Locate the cell with the specified text and output its (X, Y) center coordinate. 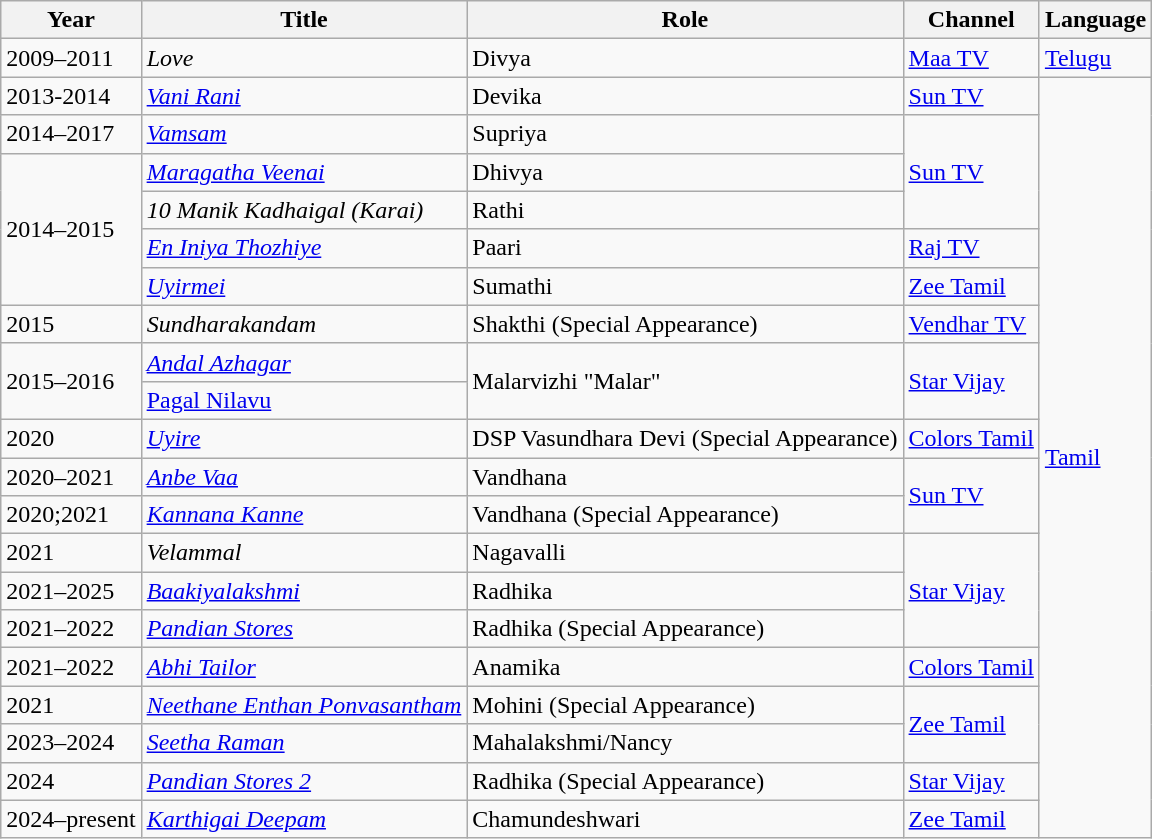
Supriya (685, 134)
Vani Rani (304, 96)
Channel (971, 20)
En Iniya Thozhiye (304, 248)
Karthigai Deepam (304, 819)
2009–2011 (71, 58)
2015 (71, 324)
Vandhana (Special Appearance) (685, 515)
Vendhar TV (971, 324)
Seetha Raman (304, 743)
Telugu (1095, 58)
Dhivya (685, 172)
2024–present (71, 819)
Shakthi (Special Appearance) (685, 324)
Radhika (685, 591)
Devika (685, 96)
Nagavalli (685, 553)
Raj TV (971, 248)
Pandian Stores 2 (304, 781)
2020;2021 (71, 515)
Malarvizhi "Malar" (685, 381)
Rathi (685, 210)
Role (685, 20)
Kannana Kanne (304, 515)
Language (1095, 20)
Velammal (304, 553)
2021–2025 (71, 591)
Paari (685, 248)
2014–2015 (71, 229)
Anamika (685, 667)
Sumathi (685, 286)
2015–2016 (71, 381)
Anbe Vaa (304, 477)
Abhi Tailor (304, 667)
Pandian Stores (304, 629)
Title (304, 20)
Maragatha Veenai (304, 172)
Mahalakshmi/Nancy (685, 743)
DSP Vasundhara Devi (Special Appearance) (685, 438)
2020–2021 (71, 477)
Pagal Nilavu (304, 400)
2024 (71, 781)
Love (304, 58)
Neethane Enthan Ponvasantham (304, 705)
Tamil (1095, 458)
Divya (685, 58)
Sundharakandam (304, 324)
Chamundeshwari (685, 819)
Andal Azhagar (304, 362)
Maa TV (971, 58)
2020 (71, 438)
Vandhana (685, 477)
10 Manik Kadhaigal (Karai) (304, 210)
Baakiyalakshmi (304, 591)
Uyire (304, 438)
2013-2014 (71, 96)
Uyirmei (304, 286)
Year (71, 20)
2023–2024 (71, 743)
Mohini (Special Appearance) (685, 705)
2014–2017 (71, 134)
Vamsam (304, 134)
